Return the (x, y) coordinate for the center point of the cell that contains the specified text.  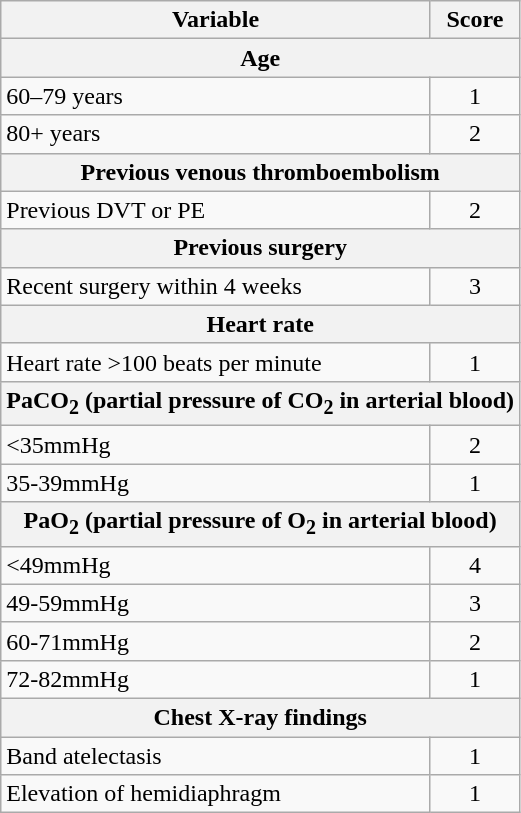
60-71mmHg (216, 641)
Heart rate >100 beats per minute (216, 362)
Previous surgery (260, 248)
80+ years (216, 134)
PaO2 (partial pressure of O2 in arterial blood) (260, 524)
<49mmHg (216, 565)
72-82mmHg (216, 679)
Previous venous thromboembolism (260, 172)
Previous DVT or PE (216, 210)
Heart rate (260, 324)
<35mmHg (216, 445)
Variable (216, 20)
49-59mmHg (216, 603)
Age (260, 58)
Chest X-ray findings (260, 717)
4 (474, 565)
Score (474, 20)
PaCO2 (partial pressure of CO2 in arterial blood) (260, 403)
Band atelectasis (216, 755)
60–79 years (216, 96)
35-39mmHg (216, 483)
Elevation of hemidiaphragm (216, 794)
Recent surgery within 4 weeks (216, 286)
